Locate the cell with the specified text and output its [x, y] center coordinate. 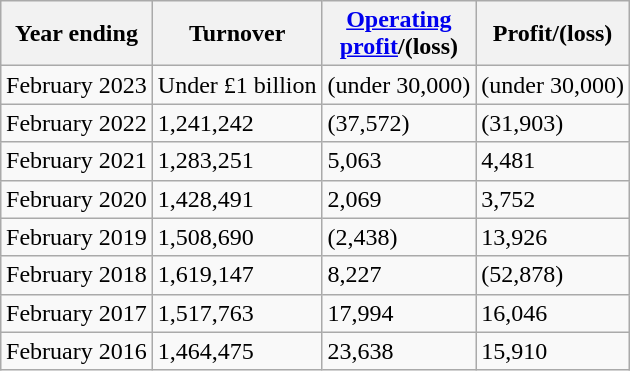
Under £1 billion [237, 85]
1,241,242 [237, 123]
Profit/(loss) [553, 34]
13,926 [553, 237]
February 2023 [77, 85]
1,283,251 [237, 161]
Operatingprofit/(loss) [399, 34]
February 2020 [77, 199]
1,619,147 [237, 275]
Year ending [77, 34]
15,910 [553, 351]
1,508,690 [237, 237]
February 2022 [77, 123]
(2,438) [399, 237]
17,994 [399, 313]
(31,903) [553, 123]
February 2016 [77, 351]
February 2018 [77, 275]
2,069 [399, 199]
23,638 [399, 351]
4,481 [553, 161]
3,752 [553, 199]
(52,878) [553, 275]
1,464,475 [237, 351]
Turnover [237, 34]
16,046 [553, 313]
8,227 [399, 275]
February 2017 [77, 313]
(37,572) [399, 123]
1,428,491 [237, 199]
February 2019 [77, 237]
5,063 [399, 161]
1,517,763 [237, 313]
February 2021 [77, 161]
